Return the [X, Y] coordinate for the center point of the cell that contains the specified text.  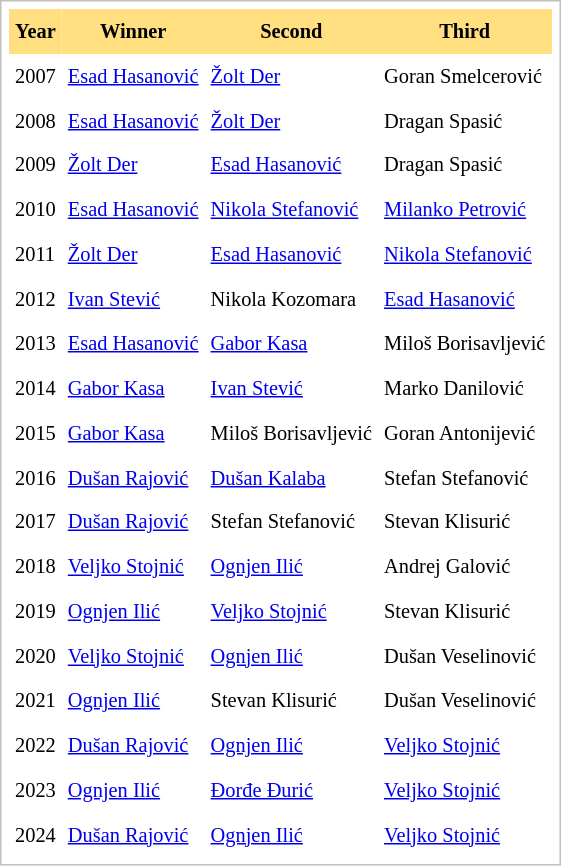
Year [36, 32]
Second [292, 32]
2020 [36, 656]
2007 [36, 76]
Milanko Petrović [464, 210]
2023 [36, 790]
Winner [134, 32]
2015 [36, 434]
2010 [36, 210]
2019 [36, 612]
2021 [36, 700]
Marko Danilović [464, 388]
Nikola Kozomara [292, 300]
2022 [36, 746]
Dušan Kalaba [292, 478]
2014 [36, 388]
2009 [36, 166]
2011 [36, 254]
Goran Smelcerović [464, 76]
Andrej Galović [464, 566]
2013 [36, 344]
2012 [36, 300]
2016 [36, 478]
2024 [36, 834]
Third [464, 32]
2008 [36, 120]
2017 [36, 522]
2018 [36, 566]
Đorđe Đurić [292, 790]
Goran Antonijević [464, 434]
